Return [x, y] of the center of cell containing provided text 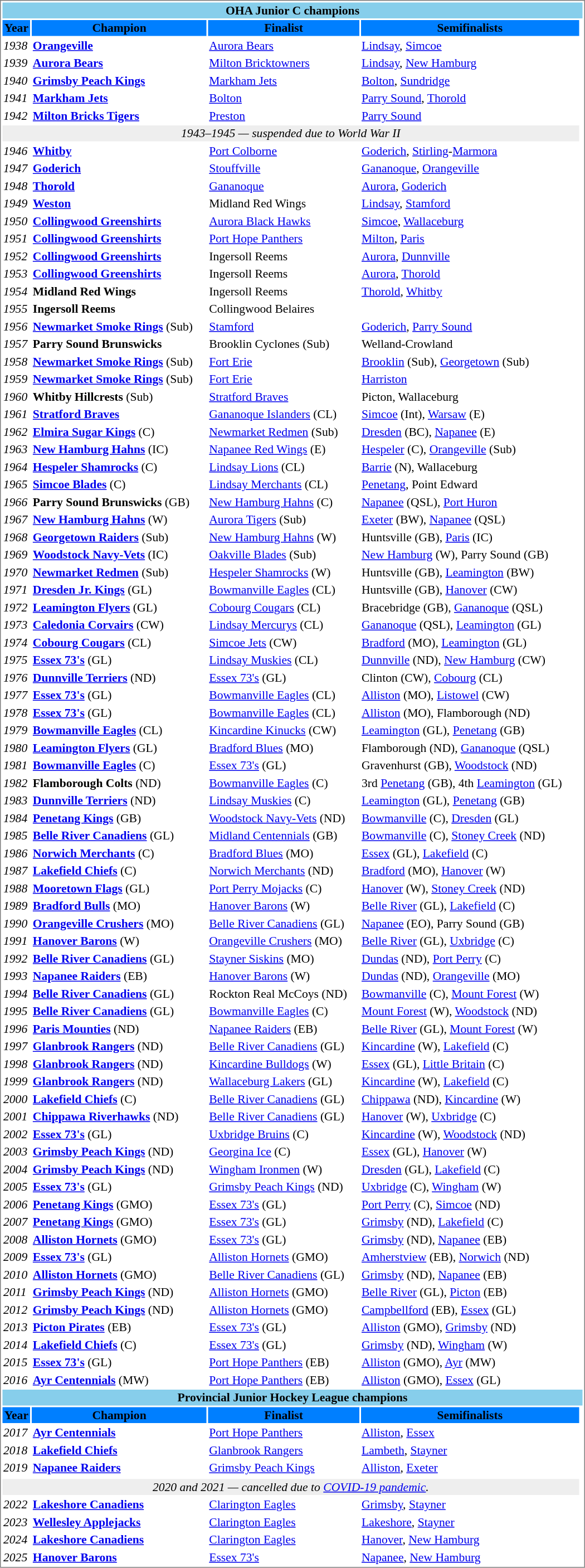
Huntsville (GB), Hanover (CW) [470, 590]
Napanee Raiders [119, 1468]
Port Perry Mojacks (C) [284, 889]
1949 [16, 203]
Chippawa Riverhawks (ND) [119, 1116]
Gananoque (QSL), Leamington (GL) [470, 625]
Essex (GL), Little Britain (C) [470, 1064]
1958 [16, 361]
1981 [16, 765]
Mount Forest (W), Woodstock (ND) [470, 1011]
Huntsville (GB), Paris (IC) [470, 537]
Port Perry (C), Simcoe (ND) [470, 1204]
2019 [16, 1468]
1986 [16, 853]
1979 [16, 730]
Simcoe Blades (C) [119, 484]
Thorold [119, 186]
Glanbrook Rangers [284, 1450]
Alliston (MO), Listowel (CW) [470, 695]
Alliston, Essex [470, 1433]
Barrie (N), Wallaceburg [470, 467]
1975 [16, 660]
Bowmanville (C), Dresden (GL) [470, 818]
1995 [16, 1011]
Huntsville (GB), Leamington (BW) [470, 572]
Hanover, New Hamburg [470, 1540]
Lindsay Muskies (C) [284, 800]
Whitby [119, 151]
Aurora Tigers (Sub) [284, 520]
2009 [16, 1257]
Wellesley Applejacks [119, 1522]
Napanee, New Hamburg [470, 1557]
Belle River (GL), Lakefield (C) [470, 906]
Mooretown Flags (GL) [119, 889]
Essex (GL), Hanover (W) [470, 1152]
Stamford [284, 327]
Picton, Wallaceburg [470, 397]
1951 [16, 239]
Parry Sound [470, 116]
Belle River (GL), Picton (EB) [470, 1292]
Parry Sound, Thorold [470, 98]
1968 [16, 537]
Alliston (GMO), Grimsby (ND) [470, 1327]
Gravenhurst (GB), Woodstock (ND) [470, 765]
Georgina Ice (C) [284, 1152]
Whitby Hillcrests (Sub) [119, 397]
1987 [16, 871]
1967 [16, 520]
1938 [16, 46]
Provincial Junior Hockey League champions [292, 1397]
Hespeler (C), Orangeville (Sub) [470, 449]
Goderich [119, 168]
Norwich Merchants (ND) [284, 871]
Milton, Paris [470, 239]
Lindsay Merchants (CL) [284, 484]
Alliston (GMO), Ayr (MW) [470, 1362]
Simcoe, Wallaceburg [470, 221]
1974 [16, 642]
New Hamburg Hahns (C) [284, 502]
Aurora, Goderich [470, 186]
2000 [16, 1099]
2007 [16, 1222]
Lakeshore, Stayner [470, 1522]
1985 [16, 836]
Stouffville [284, 168]
Alliston (MO), Flamborough (ND) [470, 712]
Lindsay Lions (CL) [284, 467]
2003 [16, 1152]
2015 [16, 1362]
Lindsay Muskies (CL) [284, 660]
2014 [16, 1344]
Amherstview (EB), Norwich (ND) [470, 1257]
1960 [16, 397]
1939 [16, 63]
1978 [16, 712]
Ayr Centennials [119, 1433]
1962 [16, 431]
Bradford (MO), Hanover (W) [470, 871]
Campbellford (EB), Essex (GL) [470, 1310]
Gananoque, Orangeville [470, 168]
Kincardine Bulldogs (W) [284, 1064]
2001 [16, 1116]
2010 [16, 1274]
Rockton Real McCoys (ND) [284, 993]
1991 [16, 941]
1989 [16, 906]
Dundas (ND), Port Perry (C) [470, 959]
Bolton [284, 98]
2020 and 2021 — cancelled due to COVID-19 pandemic. [291, 1487]
1977 [16, 695]
1984 [16, 818]
Goderich, Stirling-Marmora [470, 151]
1957 [16, 344]
1950 [16, 221]
Kincardine Kinucks (CW) [284, 730]
Gananoque [284, 186]
2025 [16, 1557]
1976 [16, 678]
Penetang Kings (GB) [119, 818]
Elmira Sugar Kings (C) [119, 431]
3rd Penetang (GB), 4th Leamington (GL) [470, 783]
Napanee (QSL), Port Huron [470, 502]
Brooklin (Sub), Georgetown (Sub) [470, 361]
1988 [16, 889]
1990 [16, 923]
Bradford (MO), Leamington (GL) [470, 642]
1972 [16, 608]
Belle River (GL), Uxbridge (C) [470, 941]
Harriston [470, 379]
Brooklin Cyclones (Sub) [284, 344]
2016 [16, 1380]
Dresden (GL), Lakefield (C) [470, 1169]
1973 [16, 625]
1942 [16, 116]
Lindsay, Simcoe [470, 46]
Goderich, Parry Sound [470, 327]
Paris Mounties (ND) [119, 1029]
Orangeville [119, 46]
Georgetown Raiders (Sub) [119, 537]
1963 [16, 449]
1982 [16, 783]
Gananoque Islanders (CL) [284, 414]
Oakville Blades (Sub) [284, 555]
1954 [16, 291]
1952 [16, 256]
Grimsby (ND), Lakefield (C) [470, 1222]
Hanover (W), Uxbridge (C) [470, 1116]
New Hamburg Hahns (IC) [119, 449]
Parry Sound Brunswicks (GB) [119, 502]
1946 [16, 151]
Aurora, Thorold [470, 274]
Napanee (EO), Parry Sound (GB) [470, 923]
2012 [16, 1310]
Hanover Barons [119, 1557]
Flamborough Colts (ND) [119, 783]
2008 [16, 1240]
OHA Junior C champions [292, 10]
Uxbridge Bruins (C) [284, 1134]
Bolton, Sundridge [470, 80]
Kincardine (W), Woodstock (ND) [470, 1134]
Grimsby (ND), Wingham (W) [470, 1344]
1955 [16, 309]
1948 [16, 186]
Simcoe Jets (CW) [284, 642]
1970 [16, 572]
Bowmanville (C), Mount Forest (W) [470, 993]
Exeter (BW), Napanee (QSL) [470, 520]
2005 [16, 1187]
Lakefield Chiefs [119, 1450]
Essex (GL), Lakefield (C) [470, 853]
1965 [16, 484]
Parry Sound Brunswicks [119, 344]
1941 [16, 98]
Grimsby, Stayner [470, 1504]
Lindsay, Stamford [470, 203]
Milton Bricktowners [284, 63]
Milton Bricks Tigers [119, 116]
Simcoe (Int), Warsaw (E) [470, 414]
Clinton (CW), Cobourg (CL) [470, 678]
1993 [16, 976]
1971 [16, 590]
Woodstock Navy-Vets (IC) [119, 555]
1992 [16, 959]
Lindsay Mercurys (CL) [284, 625]
Uxbridge (C), Wingham (W) [470, 1187]
Woodstock Navy-Vets (ND) [284, 818]
Chippawa (ND), Kincardine (W) [470, 1099]
2002 [16, 1134]
1996 [16, 1029]
1983 [16, 800]
1943–1945 — suspended due to World War II [291, 133]
Wallaceburg Lakers (GL) [284, 1081]
1959 [16, 379]
2004 [16, 1169]
Napanee Red Wings (E) [284, 449]
1998 [16, 1064]
1961 [16, 414]
1997 [16, 1046]
Welland-Crowland [470, 344]
Preston [284, 116]
Dundas (ND), Orangeville (MO) [470, 976]
1947 [16, 168]
Aurora Black Hawks [284, 221]
Collingwood Belaires [284, 309]
1999 [16, 1081]
Hespeler Shamrocks (C) [119, 467]
1966 [16, 502]
Hespeler Shamrocks (W) [284, 572]
Norwich Merchants (C) [119, 853]
2013 [16, 1327]
Lindsay, New Hamburg [470, 63]
1969 [16, 555]
Belle River (GL), Mount Forest (W) [470, 1029]
Dresden Jr. Kings (GL) [119, 590]
Dresden (BC), Napanee (E) [470, 431]
2018 [16, 1450]
1953 [16, 274]
1956 [16, 327]
1994 [16, 993]
Port Colborne [284, 151]
1980 [16, 748]
Bowmanville (C), Stoney Creek (ND) [470, 836]
2017 [16, 1433]
Lambeth, Stayner [470, 1450]
Bracebridge (GB), Gananoque (QSL) [470, 608]
Essex 73's [284, 1557]
Alliston (GMO), Essex (GL) [470, 1380]
2024 [16, 1540]
Hanover (W), Stoney Creek (ND) [470, 889]
Dunnville (ND), New Hamburg (CW) [470, 660]
1940 [16, 80]
Bradford Bulls (MO) [119, 906]
Wingham Ironmen (W) [284, 1169]
Weston [119, 203]
Stayner Siskins (MO) [284, 959]
Penetang, Point Edward [470, 484]
2011 [16, 1292]
Caledonia Corvairs (CW) [119, 625]
2006 [16, 1204]
Midland Centennials (GB) [284, 836]
Alliston, Exeter [470, 1468]
2023 [16, 1522]
Picton Pirates (EB) [119, 1327]
Thorold, Whitby [470, 291]
1964 [16, 467]
Aurora, Dunnville [470, 256]
New Hamburg (W), Parry Sound (GB) [470, 555]
Ayr Centennials (MW) [119, 1380]
2022 [16, 1504]
Flamborough (ND), Gananoque (QSL) [470, 748]
